Output the (X, Y) coordinate of the center of the cell containing the given text.  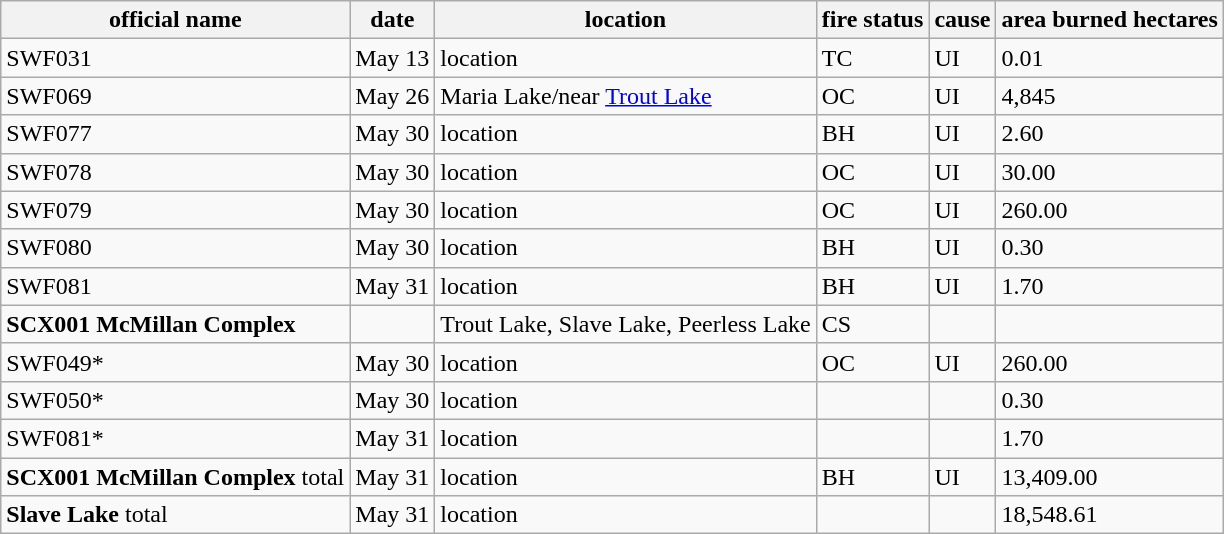
SCX001 McMillan Complex total (176, 477)
SCX001 McMillan Complex (176, 324)
SWF081 (176, 286)
SWF080 (176, 248)
TC (872, 58)
SWF077 (176, 134)
official name (176, 20)
SWF049* (176, 362)
SWF078 (176, 172)
SWF031 (176, 58)
fire status (872, 20)
SWF079 (176, 210)
cause (962, 20)
30.00 (1110, 172)
4,845 (1110, 96)
Trout Lake, Slave Lake, Peerless Lake (626, 324)
CS (872, 324)
area burned hectares (1110, 20)
SWF081* (176, 438)
May 26 (392, 96)
18,548.61 (1110, 515)
date (392, 20)
May 13 (392, 58)
2.60 (1110, 134)
SWF069 (176, 96)
13,409.00 (1110, 477)
Slave Lake total (176, 515)
0.01 (1110, 58)
Maria Lake/near Trout Lake (626, 96)
SWF050* (176, 400)
